Search for the cell housing the specified text and yield its (X, Y) center coordinate. 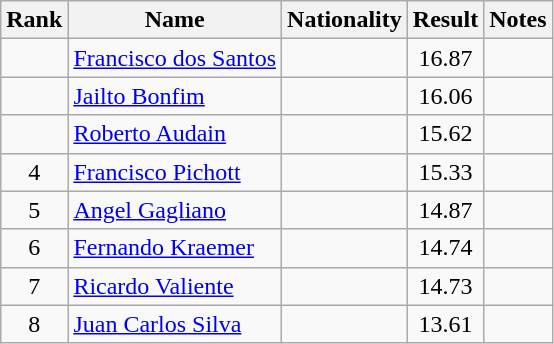
8 (34, 324)
13.61 (445, 324)
Name (175, 20)
15.62 (445, 134)
Ricardo Valiente (175, 286)
Francisco Pichott (175, 172)
4 (34, 172)
14.73 (445, 286)
Angel Gagliano (175, 210)
6 (34, 248)
Roberto Audain (175, 134)
Jailto Bonfim (175, 96)
Result (445, 20)
14.87 (445, 210)
16.06 (445, 96)
Fernando Kraemer (175, 248)
Francisco dos Santos (175, 58)
Notes (518, 20)
15.33 (445, 172)
16.87 (445, 58)
Juan Carlos Silva (175, 324)
14.74 (445, 248)
7 (34, 286)
Rank (34, 20)
5 (34, 210)
Nationality (345, 20)
